Detect which cell encompasses the target text, then output its (x, y) center coordinate. 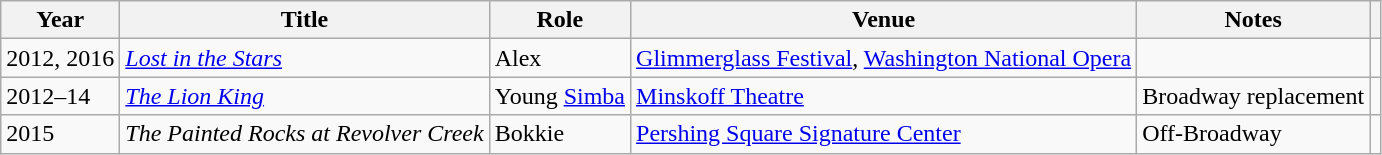
2015 (60, 134)
Role (560, 20)
Broadway replacement (1254, 96)
The Lion King (304, 96)
2012, 2016 (60, 58)
Alex (560, 58)
The Painted Rocks at Revolver Creek (304, 134)
Year (60, 20)
2012–14 (60, 96)
Off-Broadway (1254, 134)
Pershing Square Signature Center (884, 134)
Glimmerglass Festival, Washington National Opera (884, 58)
Minskoff Theatre (884, 96)
Young Simba (560, 96)
Bokkie (560, 134)
Title (304, 20)
Lost in the Stars (304, 58)
Notes (1254, 20)
Venue (884, 20)
